Locate the cell with the specified text and output its [X, Y] center coordinate. 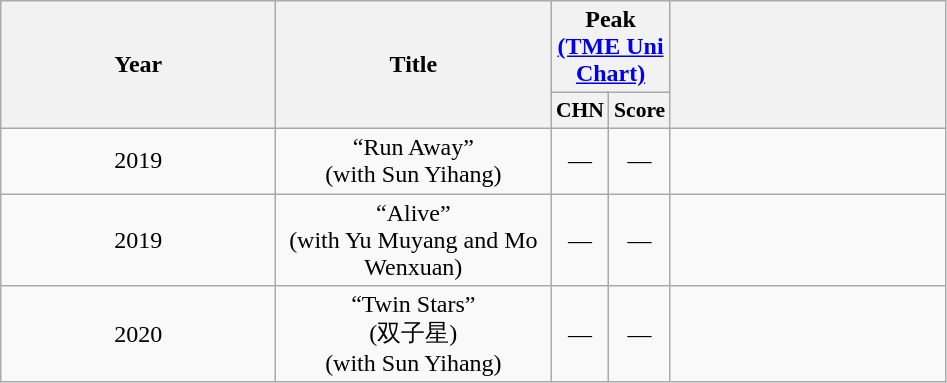
Year [138, 65]
Peak (TME Uni Chart) [610, 47]
“Run Away”(with Sun Yihang) [414, 160]
CHN [580, 111]
2020 [138, 334]
Score [640, 111]
“Twin Stars” (双子星)(with Sun Yihang) [414, 334]
“Alive”(with Yu Muyang and Mo Wenxuan) [414, 240]
Title [414, 65]
